Identify which cell holds the provided text, then report its (X, Y) central coordinate. 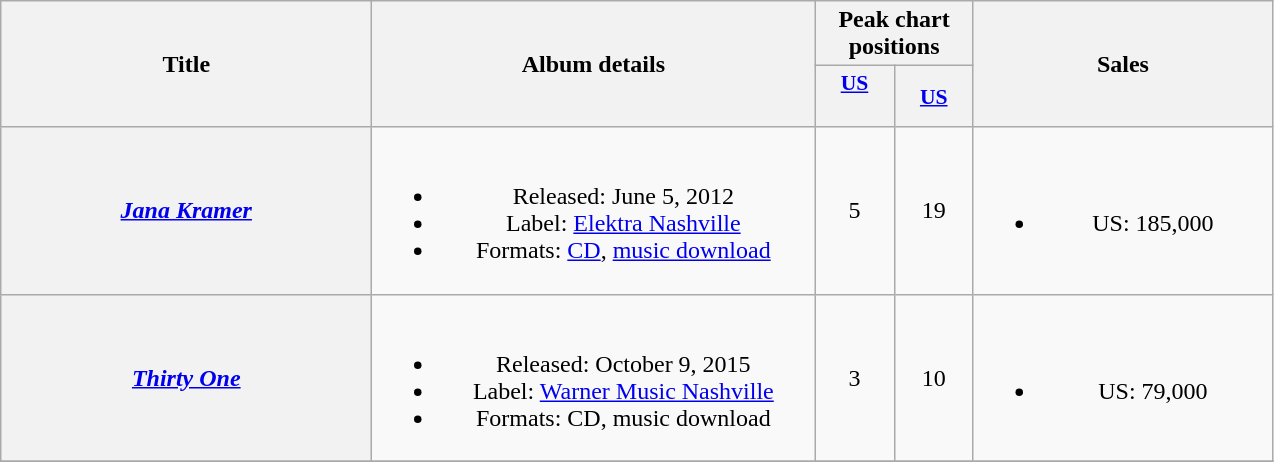
5 (854, 210)
19 (934, 210)
US: 185,000 (1122, 210)
Title (186, 64)
Released: June 5, 2012Label: Elektra NashvilleFormats: CD, music download (594, 210)
Peak chartpositions (894, 34)
Released: October 9, 2015Label: Warner Music NashvilleFormats: CD, music download (594, 378)
3 (854, 378)
10 (934, 378)
US: 79,000 (1122, 378)
Thirty One (186, 378)
Album details (594, 64)
Jana Kramer (186, 210)
Sales (1122, 64)
